Locate the cell with the specified text and output its (X, Y) center coordinate. 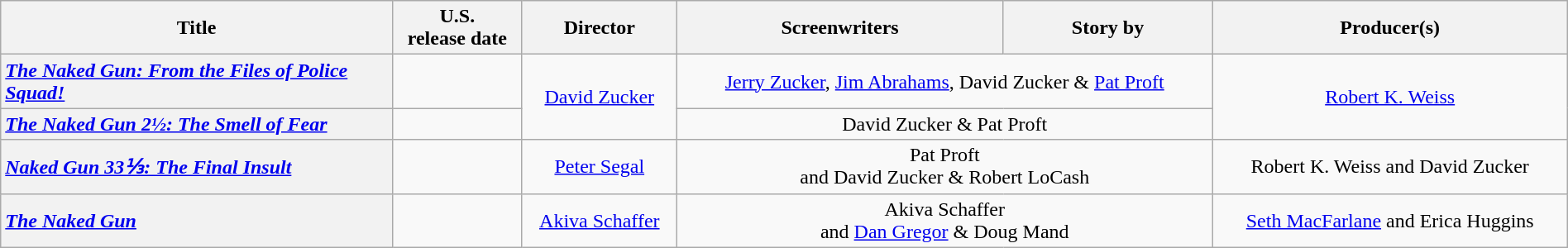
Peter Segal (599, 167)
Robert K. Weiss (1389, 98)
The Naked Gun 2½: The Smell of Fear (197, 124)
Robert K. Weiss and David Zucker (1389, 167)
Producer(s) (1389, 28)
Director (599, 28)
The Naked Gun (197, 220)
Jerry Zucker, Jim Abrahams, David Zucker & Pat Proft (944, 81)
Seth MacFarlane and Erica Huggins (1389, 220)
Title (197, 28)
Naked Gun 33⅓: The Final Insult (197, 167)
Akiva Schaffer (599, 220)
Akiva Schaffer and Dan Gregor & Doug Mand (944, 220)
Screenwriters (839, 28)
David Zucker & Pat Proft (944, 124)
The Naked Gun: From the Files of Police Squad! (197, 81)
David Zucker (599, 98)
Pat Proft and David Zucker & Robert LoCash (944, 167)
U.S. release date (457, 28)
Story by (1108, 28)
